Output the [X, Y] coordinate of the center of the cell containing the given text.  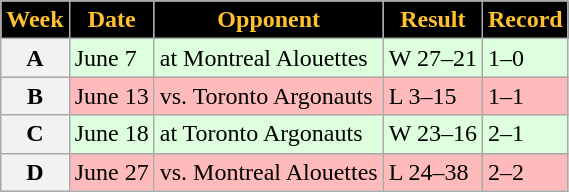
June 7 [112, 58]
at Montreal Alouettes [268, 58]
Opponent [268, 20]
W 23–16 [432, 134]
June 18 [112, 134]
W 27–21 [432, 58]
Record [526, 20]
Date [112, 20]
L 24–38 [432, 172]
2–1 [526, 134]
vs. Montreal Alouettes [268, 172]
June 27 [112, 172]
Week [35, 20]
1–0 [526, 58]
1–1 [526, 96]
June 13 [112, 96]
Result [432, 20]
L 3–15 [432, 96]
C [35, 134]
2–2 [526, 172]
D [35, 172]
at Toronto Argonauts [268, 134]
B [35, 96]
A [35, 58]
vs. Toronto Argonauts [268, 96]
